Output the [X, Y] coordinate of the center of the cell containing the given text.  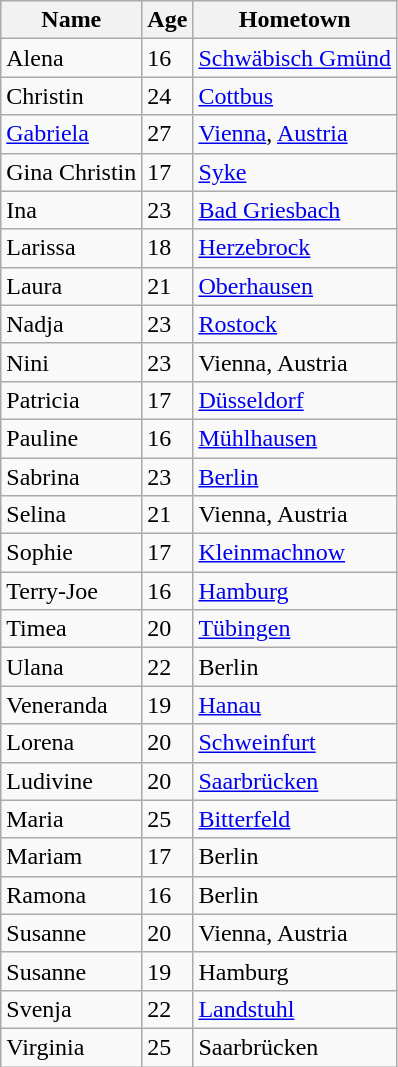
Nadja [72, 324]
Name [72, 20]
18 [168, 248]
Ina [72, 210]
Schwäbisch Gmünd [295, 58]
Larissa [72, 248]
Age [168, 20]
Lorena [72, 743]
27 [168, 134]
Svenja [72, 1009]
Maria [72, 819]
Syke [295, 172]
Sophie [72, 553]
Schweinfurt [295, 743]
Cottbus [295, 96]
Selina [72, 515]
Hanau [295, 705]
Rostock [295, 324]
Düsseldorf [295, 400]
Timea [72, 629]
Laura [72, 286]
Herzebrock [295, 248]
Patricia [72, 400]
Veneranda [72, 705]
Gabriela [72, 134]
Mühlhausen [295, 438]
Landstuhl [295, 1009]
Sabrina [72, 477]
Bad Griesbach [295, 210]
Terry-Joe [72, 591]
Mariam [72, 857]
Christin [72, 96]
Tübingen [295, 629]
Kleinmachnow [295, 553]
Hometown [295, 20]
Pauline [72, 438]
Bitterfeld [295, 819]
Ludivine [72, 781]
24 [168, 96]
Nini [72, 362]
Alena [72, 58]
Oberhausen [295, 286]
Ulana [72, 667]
Gina Christin [72, 172]
Virginia [72, 1047]
Ramona [72, 895]
